Identify which cell holds the provided text, then report its (X, Y) central coordinate. 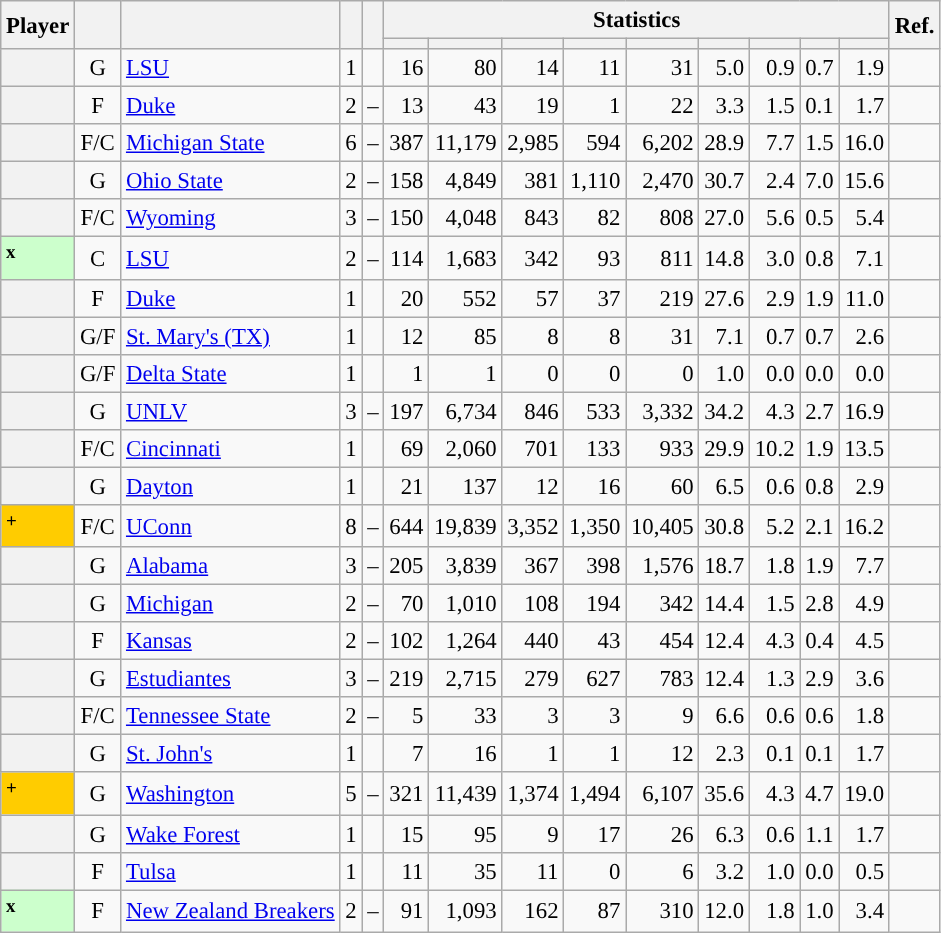
2.7 (820, 411)
1,350 (595, 526)
133 (595, 449)
2,985 (533, 143)
162 (533, 911)
4.7 (820, 794)
29.9 (724, 449)
27.0 (724, 219)
Player (38, 25)
2.1 (820, 526)
1,374 (533, 794)
95 (466, 834)
10,405 (662, 526)
381 (533, 181)
UNLV (230, 411)
16.2 (864, 526)
0.4 (820, 641)
Kansas (230, 641)
19.0 (864, 794)
3.4 (864, 911)
Washington (230, 794)
70 (406, 604)
3,332 (662, 411)
St. Mary's (TX) (230, 336)
440 (533, 641)
321 (406, 794)
37 (595, 298)
Michigan (230, 604)
644 (406, 526)
7 (406, 754)
57 (533, 298)
367 (533, 566)
197 (406, 411)
Dayton (230, 486)
Cincinnati (230, 449)
2,715 (466, 679)
93 (595, 258)
15 (406, 834)
34.2 (724, 411)
811 (662, 258)
Alabama (230, 566)
5.4 (864, 219)
1,110 (595, 181)
6.3 (724, 834)
12.0 (724, 911)
Tulsa (230, 871)
35 (466, 871)
4,849 (466, 181)
279 (533, 679)
137 (466, 486)
2.3 (724, 754)
6,202 (662, 143)
2.4 (774, 181)
Michigan State (230, 143)
150 (406, 219)
5.0 (724, 68)
4.9 (864, 604)
30.7 (724, 181)
594 (595, 143)
18.7 (724, 566)
5.2 (774, 526)
552 (466, 298)
3.3 (724, 106)
454 (662, 641)
Ohio State (230, 181)
2,470 (662, 181)
3.6 (864, 679)
1.3 (774, 679)
783 (662, 679)
11.0 (864, 298)
Ref. (914, 25)
30.8 (724, 526)
1,683 (466, 258)
158 (406, 181)
194 (595, 604)
69 (406, 449)
6.5 (724, 486)
13.5 (864, 449)
21 (406, 486)
35.6 (724, 794)
14.4 (724, 604)
3,352 (533, 526)
St. John's (230, 754)
5.6 (774, 219)
0.9 (774, 68)
Statistics (636, 20)
Wyoming (230, 219)
205 (406, 566)
C (98, 258)
310 (662, 911)
2.6 (864, 336)
627 (595, 679)
85 (466, 336)
1,264 (466, 641)
17 (595, 834)
701 (533, 449)
14.8 (724, 258)
4.5 (864, 641)
808 (662, 219)
80 (466, 68)
114 (406, 258)
1,010 (466, 604)
10.2 (774, 449)
1.1 (820, 834)
4,048 (466, 219)
New Zealand Breakers (230, 911)
26 (662, 834)
846 (533, 411)
28.9 (724, 143)
19 (533, 106)
UConn (230, 526)
7.0 (820, 181)
1,093 (466, 911)
6.6 (724, 716)
11,179 (466, 143)
87 (595, 911)
11,439 (466, 794)
933 (662, 449)
108 (533, 604)
6,107 (662, 794)
Wake Forest (230, 834)
843 (533, 219)
27.6 (724, 298)
Tennessee State (230, 716)
387 (406, 143)
16.0 (864, 143)
15.6 (864, 181)
16.9 (864, 411)
14 (533, 68)
1,494 (595, 794)
1,576 (662, 566)
19,839 (466, 526)
3,839 (466, 566)
6,734 (466, 411)
3.2 (724, 871)
533 (595, 411)
398 (595, 566)
3.0 (774, 258)
91 (406, 911)
82 (595, 219)
13 (406, 106)
60 (662, 486)
20 (406, 298)
33 (466, 716)
22 (662, 106)
2,060 (466, 449)
Delta State (230, 373)
2.8 (820, 604)
Estudiantes (230, 679)
102 (406, 641)
